Output the (x, y) coordinate of the center of the cell containing the given text.  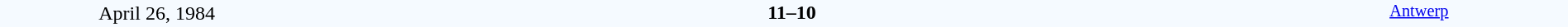
11–10 (791, 12)
April 26, 1984 (157, 13)
Antwerp (1419, 13)
